Search for the cell housing the specified text and yield its [X, Y] center coordinate. 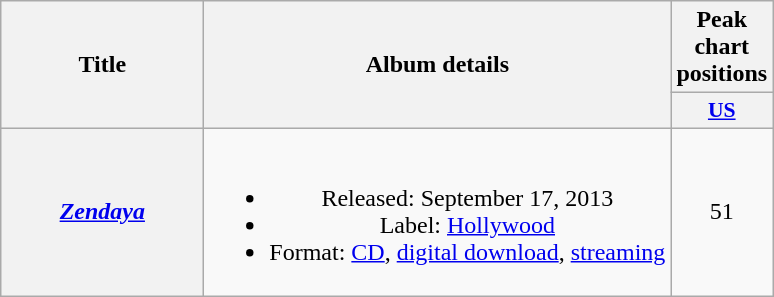
Released: September 17, 2013Label: HollywoodFormat: CD, digital download, streaming [438, 212]
Peakchartpositions [722, 47]
Album details [438, 65]
Zendaya [102, 212]
51 [722, 212]
US [722, 111]
Title [102, 65]
